Find where the given text appears and provide that cell's center as [x, y] coordinate. 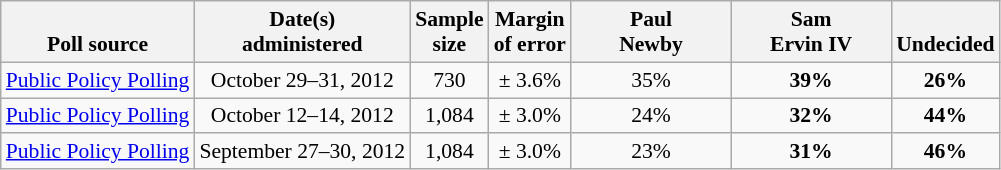
October 12–14, 2012 [302, 116]
730 [449, 80]
Marginof error [530, 32]
23% [651, 152]
± 3.6% [530, 80]
SamErvin IV [811, 32]
35% [651, 80]
Date(s)administered [302, 32]
PaulNewby [651, 32]
44% [945, 116]
Samplesize [449, 32]
October 29–31, 2012 [302, 80]
46% [945, 152]
September 27–30, 2012 [302, 152]
Undecided [945, 32]
26% [945, 80]
32% [811, 116]
24% [651, 116]
39% [811, 80]
Poll source [98, 32]
31% [811, 152]
